For the text-containing cell, return its midpoint in (x, y) coordinate format. 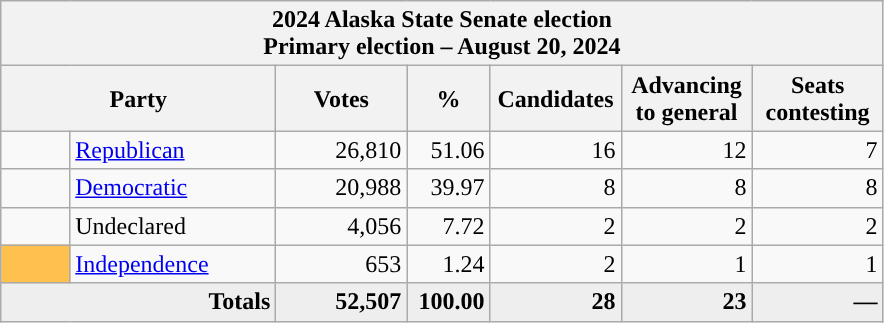
Party (138, 98)
16 (556, 150)
% (448, 98)
51.06 (448, 150)
Totals (138, 302)
653 (342, 264)
Candidates (556, 98)
4,056 (342, 226)
— (818, 302)
Democratic (173, 188)
100.00 (448, 302)
Republican (173, 150)
26,810 (342, 150)
23 (686, 302)
7 (818, 150)
Undeclared (173, 226)
7.72 (448, 226)
Advancing to general (686, 98)
Independence (173, 264)
52,507 (342, 302)
28 (556, 302)
Votes (342, 98)
Seats contesting (818, 98)
20,988 (342, 188)
2024 Alaska State Senate electionPrimary election – August 20, 2024 (442, 34)
39.97 (448, 188)
1.24 (448, 264)
12 (686, 150)
